Scan for the cell matching the given text and deliver its [x, y] coordinate at center. 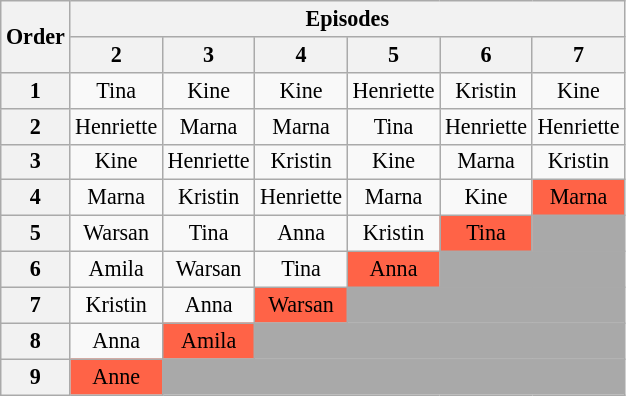
Order [36, 36]
Episodes [348, 18]
1 [36, 90]
8 [36, 341]
Anne [116, 377]
9 [36, 377]
